Determine the (x, y) coordinate at the center of the cell enclosing the given text.  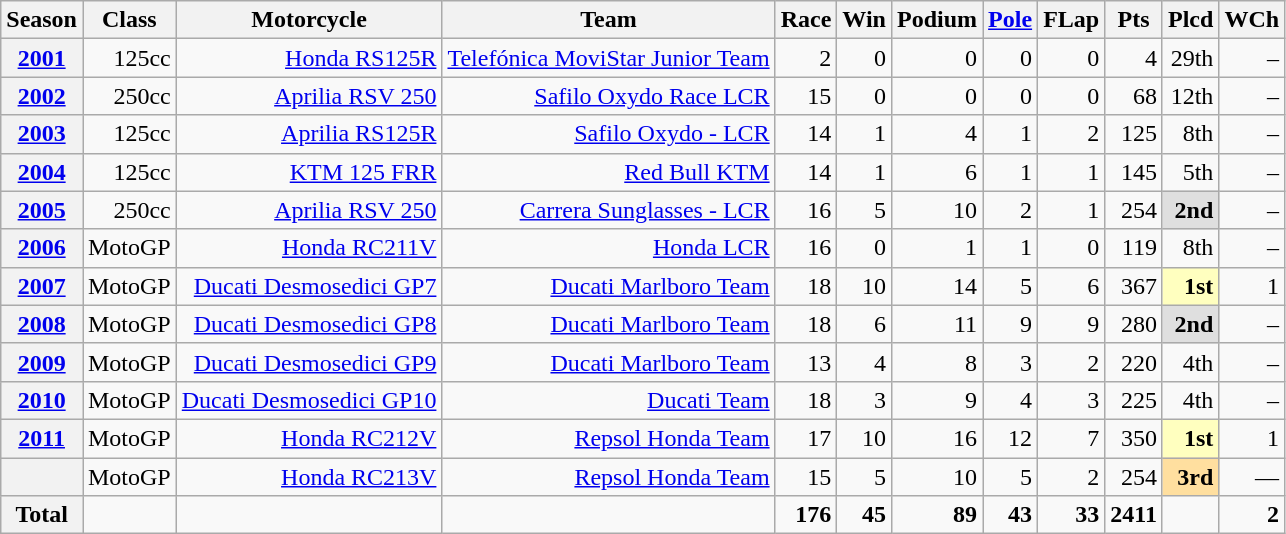
Ducati Desmosedici GP8 (309, 324)
Pts (1134, 20)
Team (608, 20)
225 (1134, 400)
2007 (42, 286)
2011 (42, 438)
2005 (42, 210)
Telefónica MoviStar Junior Team (608, 58)
176 (806, 515)
89 (936, 515)
29th (1190, 58)
KTM 125 FRR (309, 172)
33 (1072, 515)
145 (1134, 172)
45 (864, 515)
12th (1190, 96)
Honda RC212V (309, 438)
Carrera Sunglasses - LCR (608, 210)
119 (1134, 248)
Honda LCR (608, 248)
Safilo Oxydo - LCR (608, 134)
Ducati Team (608, 400)
2006 (42, 248)
FLap (1072, 20)
Race (806, 20)
Honda RS125R (309, 58)
Class (129, 20)
12 (1010, 438)
Red Bull KTM (608, 172)
43 (1010, 515)
Pole (1010, 20)
Honda RC211V (309, 248)
WCh (1252, 20)
— (1252, 477)
367 (1134, 286)
5th (1190, 172)
350 (1134, 438)
8 (936, 362)
280 (1134, 324)
17 (806, 438)
Podium (936, 20)
125 (1134, 134)
2008 (42, 324)
220 (1134, 362)
7 (1072, 438)
Honda RC213V (309, 477)
2004 (42, 172)
3rd (1190, 477)
2009 (42, 362)
13 (806, 362)
Ducati Desmosedici GP7 (309, 286)
Plcd (1190, 20)
Season (42, 20)
Win (864, 20)
2001 (42, 58)
Safilo Oxydo Race LCR (608, 96)
68 (1134, 96)
2411 (1134, 515)
Total (42, 515)
2002 (42, 96)
11 (936, 324)
2010 (42, 400)
Ducati Desmosedici GP10 (309, 400)
Motorcycle (309, 20)
Ducati Desmosedici GP9 (309, 362)
Aprilia RS125R (309, 134)
2003 (42, 134)
